Detect which cell encompasses the target text, then output its [X, Y] center coordinate. 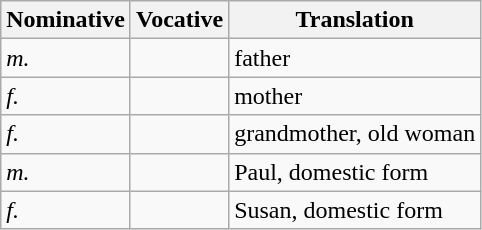
Susan, domestic form [355, 210]
Vocative [179, 20]
mother [355, 96]
Nominative [66, 20]
Translation [355, 20]
grandmother, old woman [355, 134]
Paul, domestic form [355, 172]
father [355, 58]
